From the cell containing the given text, extract its center point as [X, Y] coordinate. 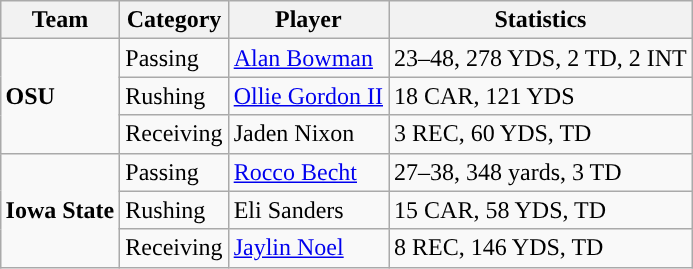
Team [60, 20]
Statistics [541, 20]
Alan Bowman [308, 58]
23–48, 278 YDS, 2 TD, 2 INT [541, 58]
Eli Sanders [308, 210]
Jaylin Noel [308, 248]
OSU [60, 96]
27–38, 348 yards, 3 TD [541, 172]
Ollie Gordon II [308, 96]
3 REC, 60 YDS, TD [541, 134]
15 CAR, 58 YDS, TD [541, 210]
Category [174, 20]
8 REC, 146 YDS, TD [541, 248]
Rocco Becht [308, 172]
18 CAR, 121 YDS [541, 96]
Player [308, 20]
Jaden Nixon [308, 134]
Iowa State [60, 210]
